Capture the cell that displays the provided text and extract its [x, y] central coordinate. 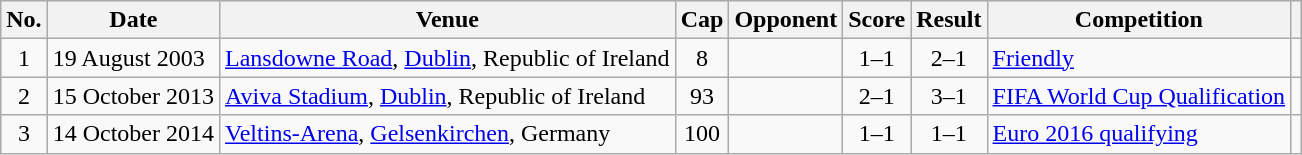
Euro 2016 qualifying [1139, 134]
Aviva Stadium, Dublin, Republic of Ireland [448, 96]
Cap [702, 20]
1 [24, 58]
Friendly [1139, 58]
Lansdowne Road, Dublin, Republic of Ireland [448, 58]
100 [702, 134]
2 [24, 96]
19 August 2003 [133, 58]
Result [949, 20]
Score [877, 20]
15 October 2013 [133, 96]
FIFA World Cup Qualification [1139, 96]
93 [702, 96]
3 [24, 134]
Veltins-Arena, Gelsenkirchen, Germany [448, 134]
No. [24, 20]
Venue [448, 20]
Date [133, 20]
3–1 [949, 96]
8 [702, 58]
Competition [1139, 20]
14 October 2014 [133, 134]
Opponent [786, 20]
